Output the (x, y) coordinate of the center of the cell containing the given text.  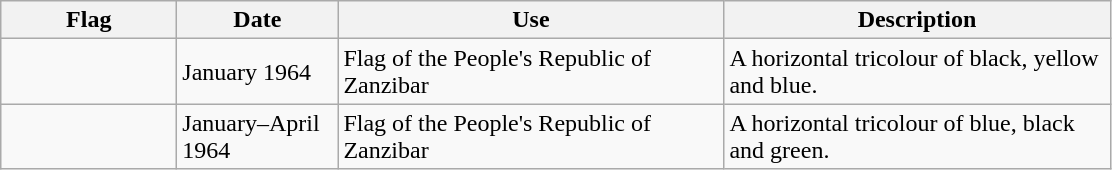
Date (258, 20)
Flag (89, 20)
A horizontal tricolour of black, yellow and blue. (917, 72)
A horizontal tricolour of blue, black and green. (917, 136)
Use (531, 20)
Description (917, 20)
January–April 1964 (258, 136)
January 1964 (258, 72)
